Find where the given text appears and provide that cell's center as (X, Y) coordinate. 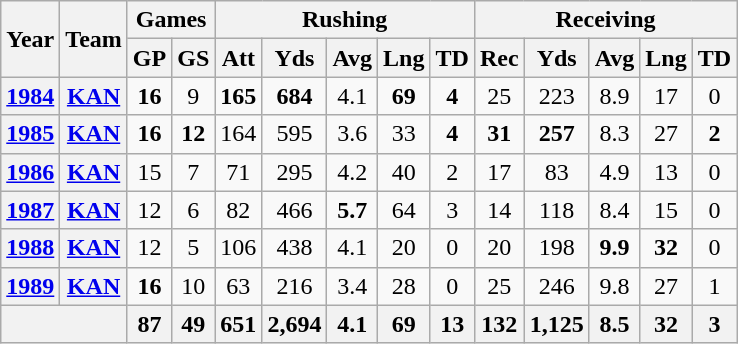
Team (94, 39)
33 (404, 134)
132 (499, 324)
8.3 (614, 134)
651 (238, 324)
295 (294, 172)
64 (404, 210)
8.4 (614, 210)
Receiving (605, 20)
5.7 (352, 210)
118 (556, 210)
Year (30, 39)
Games (170, 20)
1985 (30, 134)
2,694 (294, 324)
28 (404, 286)
164 (238, 134)
6 (194, 210)
10 (194, 286)
106 (238, 248)
3.4 (352, 286)
1987 (30, 210)
5 (194, 248)
9 (194, 96)
4.2 (352, 172)
1989 (30, 286)
GP (149, 58)
83 (556, 172)
71 (238, 172)
49 (194, 324)
4.9 (614, 172)
198 (556, 248)
8.5 (614, 324)
14 (499, 210)
1988 (30, 248)
87 (149, 324)
31 (499, 134)
Att (238, 58)
1 (714, 286)
165 (238, 96)
GS (194, 58)
3.6 (352, 134)
7 (194, 172)
595 (294, 134)
8.9 (614, 96)
1986 (30, 172)
9.9 (614, 248)
223 (556, 96)
1984 (30, 96)
684 (294, 96)
1,125 (556, 324)
257 (556, 134)
466 (294, 210)
Rec (499, 58)
438 (294, 248)
216 (294, 286)
63 (238, 286)
40 (404, 172)
246 (556, 286)
82 (238, 210)
Rushing (345, 20)
9.8 (614, 286)
